Detect which cell encompasses the target text, then output its [x, y] center coordinate. 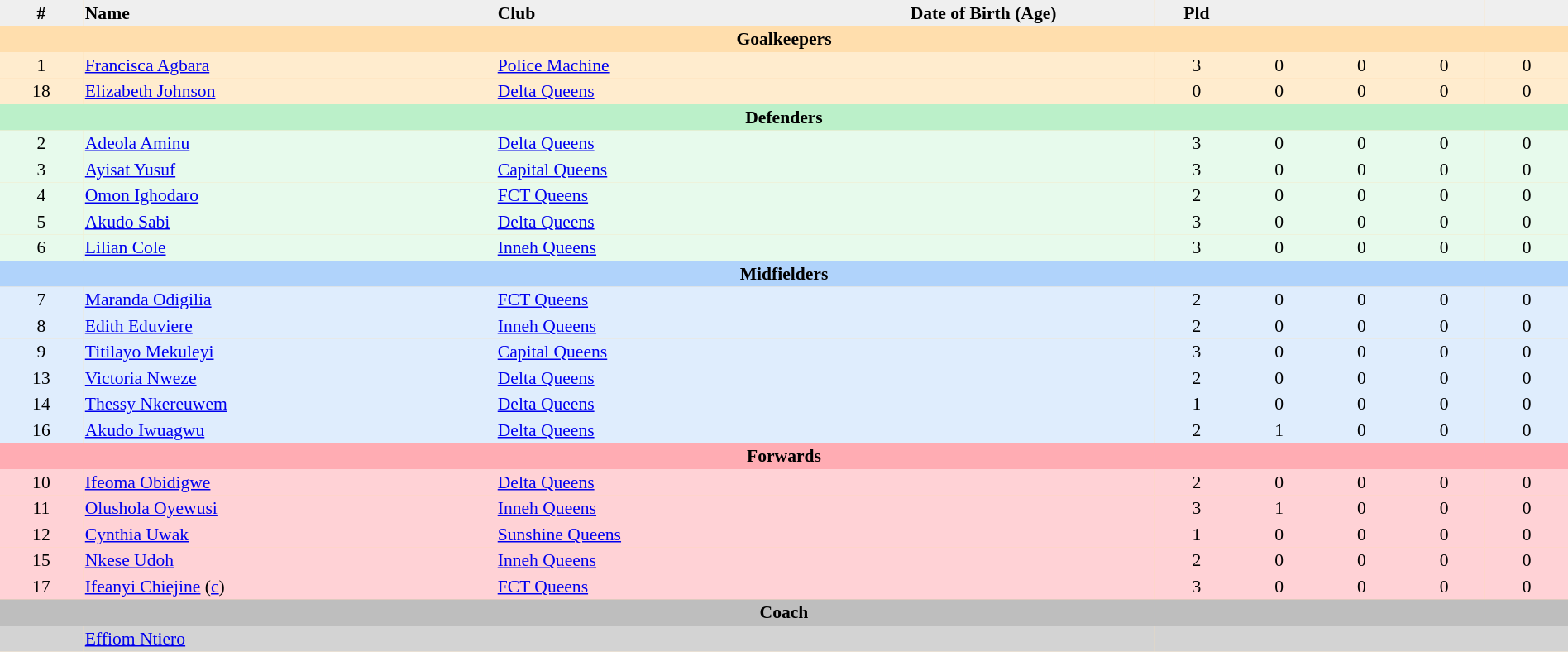
16 [41, 430]
Pld [1197, 13]
8 [41, 326]
Effiom Ntiero [289, 639]
Name [289, 13]
11 [41, 508]
Akudo Iwuagwu [289, 430]
Thessy Nkereuwem [289, 404]
# [41, 13]
4 [41, 195]
Titilayo Mekuleyi [289, 352]
Edith Eduviere [289, 326]
Omon Ighodaro [289, 195]
12 [41, 535]
Ifeoma Obidigwe [289, 482]
Ayisat Yusuf [289, 170]
Goalkeepers [784, 40]
6 [41, 248]
7 [41, 300]
9 [41, 352]
Olushola Oyewusi [289, 508]
Akudo Sabi [289, 222]
Elizabeth Johnson [289, 91]
Date of Birth (Age) [1032, 13]
5 [41, 222]
15 [41, 561]
Police Machine [701, 65]
Maranda Odigilia [289, 300]
13 [41, 378]
Forwards [784, 457]
10 [41, 482]
18 [41, 91]
Nkese Udoh [289, 561]
Cynthia Uwak [289, 535]
Club [701, 13]
Coach [784, 612]
14 [41, 404]
Midfielders [784, 274]
Adeola Aminu [289, 144]
Ifeanyi Chiejine (c) [289, 587]
Sunshine Queens [701, 535]
Defenders [784, 117]
17 [41, 587]
Victoria Nweze [289, 378]
Lilian Cole [289, 248]
Francisca Agbara [289, 65]
